Extract the [X, Y] coordinate from the center of the cell holding the provided text.  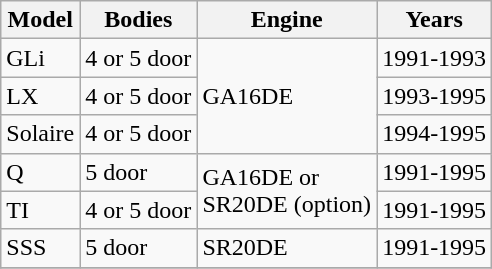
SSS [40, 248]
Engine [287, 20]
TI [40, 210]
Years [434, 20]
Q [40, 172]
1991-1993 [434, 58]
GLi [40, 58]
Model [40, 20]
SR20DE [287, 248]
Bodies [138, 20]
LX [40, 96]
1993-1995 [434, 96]
Solaire [40, 134]
GA16DE orSR20DE (option) [287, 191]
1994-1995 [434, 134]
GA16DE [287, 96]
